Return (x, y) of the center of cell containing provided text 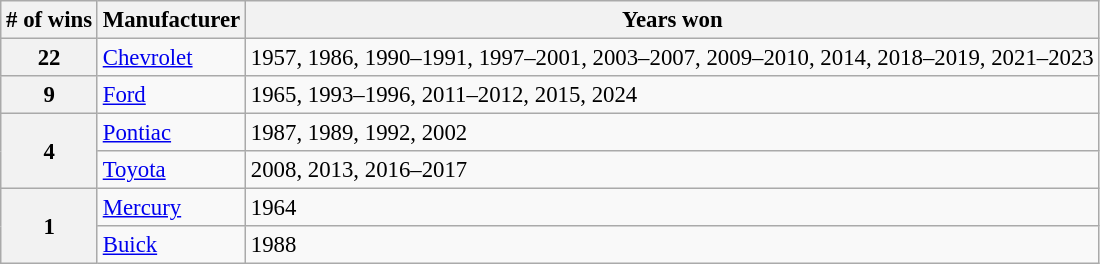
1957, 1986, 1990–1991, 1997–2001, 2003–2007, 2009–2010, 2014, 2018–2019, 2021–2023 (673, 58)
1987, 1989, 1992, 2002 (673, 133)
Pontiac (171, 133)
Manufacturer (171, 20)
1964 (673, 208)
22 (50, 58)
# of wins (50, 20)
Chevrolet (171, 58)
1988 (673, 245)
Buick (171, 245)
9 (50, 95)
4 (50, 152)
Mercury (171, 208)
Years won (673, 20)
1965, 1993–1996, 2011–2012, 2015, 2024 (673, 95)
1 (50, 226)
2008, 2013, 2016–2017 (673, 170)
Toyota (171, 170)
Ford (171, 95)
